Return (X, Y) of the center of cell containing provided text 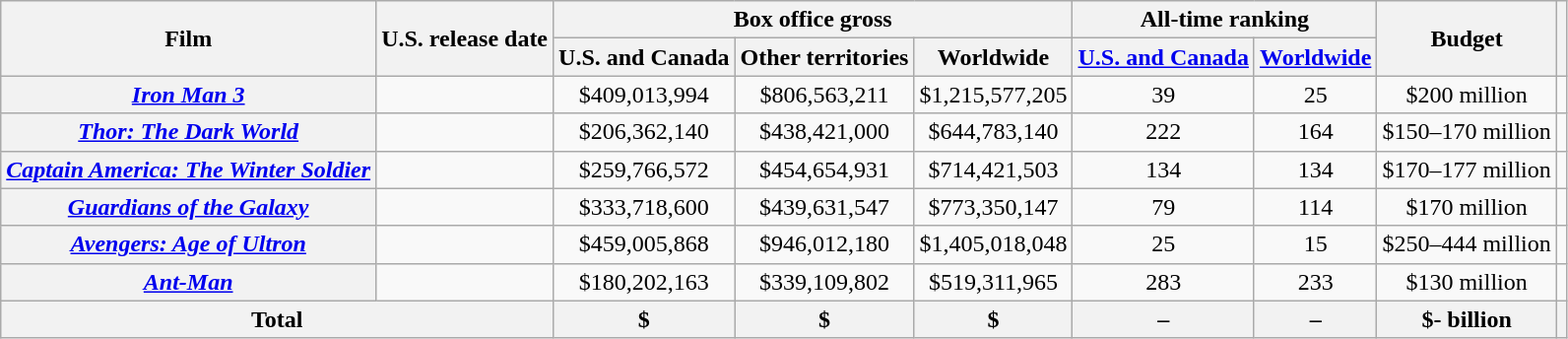
$519,311,965 (993, 282)
Guardians of the Galaxy (189, 207)
$439,631,547 (824, 207)
$644,783,140 (993, 132)
$170 million (1467, 207)
$200 million (1467, 95)
Ant-Man (189, 282)
$333,718,600 (644, 207)
Film (189, 38)
Avengers: Age of Ultron (189, 244)
$339,109,802 (824, 282)
$714,421,503 (993, 169)
$1,215,577,205 (993, 95)
$946,012,180 (824, 244)
Other territories (824, 57)
$409,013,994 (644, 95)
$206,362,140 (644, 132)
$180,202,163 (644, 282)
Captain America: The Winter Soldier (189, 169)
$130 million (1467, 282)
$250–444 million (1467, 244)
15 (1315, 244)
$- billion (1467, 319)
$454,654,931 (824, 169)
222 (1163, 132)
$773,350,147 (993, 207)
Box office gross (814, 20)
$150–170 million (1467, 132)
Thor: The Dark World (189, 132)
Budget (1467, 38)
79 (1163, 207)
$459,005,868 (644, 244)
114 (1315, 207)
$1,405,018,048 (993, 244)
Total (278, 319)
$806,563,211 (824, 95)
$438,421,000 (824, 132)
Iron Man 3 (189, 95)
164 (1315, 132)
$170–177 million (1467, 169)
All-time ranking (1225, 20)
$259,766,572 (644, 169)
283 (1163, 282)
U.S. release date (465, 38)
39 (1163, 95)
233 (1315, 282)
